Locate the cell with the specified text and output its (X, Y) center coordinate. 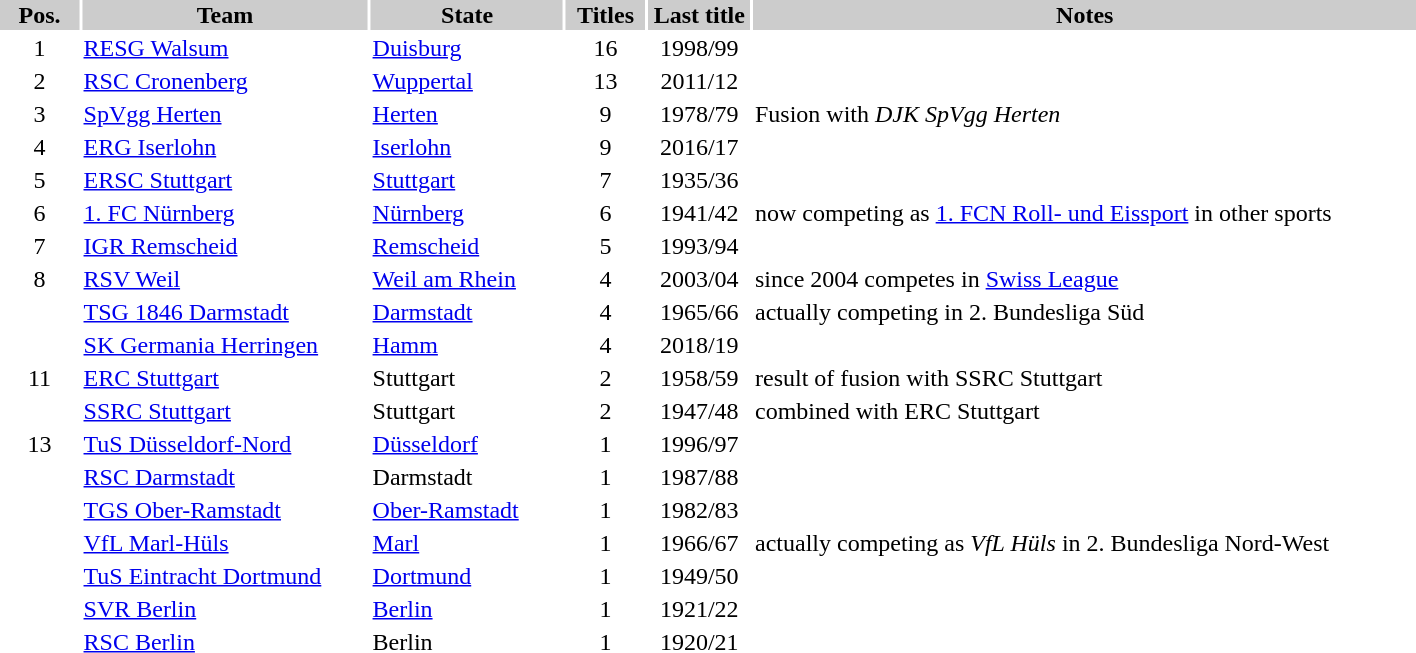
1996/97 (699, 444)
SpVgg Herten (225, 114)
actually competing in 2. Bundesliga Süd (1085, 312)
Düsseldorf (467, 444)
1982/83 (699, 510)
2003/04 (699, 279)
2011/12 (699, 81)
TuS Eintracht Dortmund (225, 576)
1958/59 (699, 378)
VfL Marl-Hüls (225, 543)
Titles (606, 15)
Fusion with DJK SpVgg Herten (1085, 114)
Notes (1085, 15)
1987/88 (699, 477)
SVR Berlin (225, 609)
16 (606, 48)
2016/17 (699, 147)
Berlin (467, 609)
Nürnberg (467, 213)
Ober-Ramstadt (467, 510)
Weil am Rhein (467, 279)
Hamm (467, 345)
2018/19 (699, 345)
1966/67 (699, 543)
actually competing as VfL Hüls in 2. Bundesliga Nord-West (1085, 543)
since 2004 competes in Swiss League (1085, 279)
ERG Iserlohn (225, 147)
TuS Düsseldorf-Nord (225, 444)
Iserlohn (467, 147)
SSRC Stuttgart (225, 411)
result of fusion with SSRC Stuttgart (1085, 378)
Last title (699, 15)
11 (40, 378)
SK Germania Herringen (225, 345)
1921/22 (699, 609)
RSV Weil (225, 279)
1947/48 (699, 411)
1949/50 (699, 576)
1993/94 (699, 246)
Duisburg (467, 48)
Marl (467, 543)
1. FC Nürnberg (225, 213)
1941/42 (699, 213)
State (467, 15)
Wuppertal (467, 81)
Herten (467, 114)
now competing as 1. FCN Roll- und Eissport in other sports (1085, 213)
RSC Cronenberg (225, 81)
TGS Ober-Ramstadt (225, 510)
ERSC Stuttgart (225, 180)
1965/66 (699, 312)
1935/36 (699, 180)
Team (225, 15)
IGR Remscheid (225, 246)
RSC Darmstadt (225, 477)
8 (40, 279)
3 (40, 114)
ERC Stuttgart (225, 378)
1998/99 (699, 48)
combined with ERC Stuttgart (1085, 411)
1978/79 (699, 114)
TSG 1846 Darmstadt (225, 312)
RESG Walsum (225, 48)
Dortmund (467, 576)
Pos. (40, 15)
Remscheid (467, 246)
